Detect which cell encompasses the target text, then output its (X, Y) center coordinate. 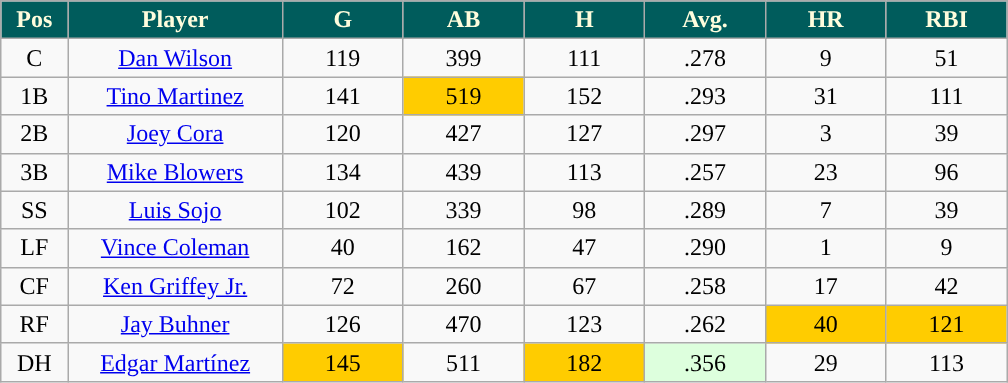
141 (342, 96)
96 (946, 172)
120 (342, 134)
511 (464, 362)
17 (826, 286)
23 (826, 172)
Player (176, 20)
Avg. (706, 20)
Ken Griffey Jr. (176, 286)
121 (946, 324)
.258 (706, 286)
145 (342, 362)
134 (342, 172)
Mike Blowers (176, 172)
HR (826, 20)
2B (34, 134)
72 (342, 286)
.278 (706, 58)
Edgar Martínez (176, 362)
98 (584, 210)
.293 (706, 96)
152 (584, 96)
470 (464, 324)
67 (584, 286)
29 (826, 362)
102 (342, 210)
31 (826, 96)
427 (464, 134)
126 (342, 324)
.290 (706, 248)
7 (826, 210)
AB (464, 20)
1 (826, 248)
RBI (946, 20)
RF (34, 324)
CF (34, 286)
119 (342, 58)
LF (34, 248)
Jay Buhner (176, 324)
Tino Martinez (176, 96)
42 (946, 286)
DH (34, 362)
399 (464, 58)
.262 (706, 324)
Dan Wilson (176, 58)
127 (584, 134)
162 (464, 248)
.257 (706, 172)
3 (826, 134)
1B (34, 96)
182 (584, 362)
SS (34, 210)
47 (584, 248)
Vince Coleman (176, 248)
.356 (706, 362)
.289 (706, 210)
439 (464, 172)
51 (946, 58)
260 (464, 286)
3B (34, 172)
123 (584, 324)
519 (464, 96)
C (34, 58)
Luis Sojo (176, 210)
G (342, 20)
339 (464, 210)
H (584, 20)
Joey Cora (176, 134)
.297 (706, 134)
Pos (34, 20)
